Provide the [X, Y] coordinate of the cell's center where the given text is located.  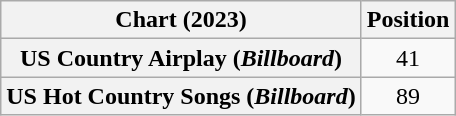
89 [408, 96]
41 [408, 58]
Position [408, 20]
Chart (2023) [181, 20]
US Country Airplay (Billboard) [181, 58]
US Hot Country Songs (Billboard) [181, 96]
